Scan for the cell matching the given text and deliver its (x, y) coordinate at center. 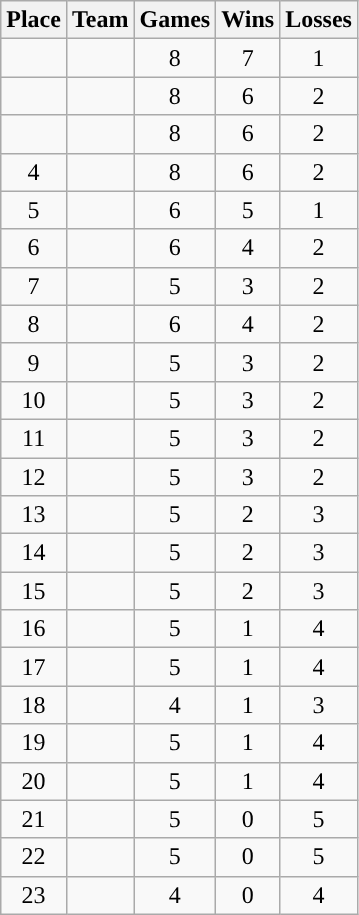
23 (34, 895)
12 (34, 477)
17 (34, 667)
15 (34, 591)
Team (100, 20)
16 (34, 629)
10 (34, 400)
Place (34, 20)
Wins (248, 20)
22 (34, 857)
Games (175, 20)
Losses (319, 20)
19 (34, 743)
9 (34, 362)
21 (34, 819)
13 (34, 515)
20 (34, 781)
14 (34, 553)
18 (34, 705)
11 (34, 438)
